Scan for the cell matching the given text and deliver its [X, Y] coordinate at center. 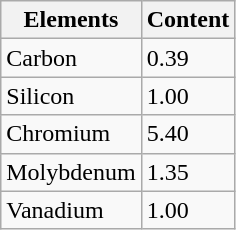
Molybdenum [71, 172]
Chromium [71, 134]
Content [188, 20]
Silicon [71, 96]
0.39 [188, 58]
1.35 [188, 172]
Vanadium [71, 210]
Elements [71, 20]
5.40 [188, 134]
Carbon [71, 58]
